Extract the [x, y] coordinate from the center of the cell holding the provided text.  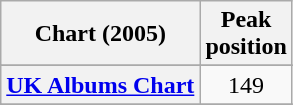
149 [246, 85]
Chart (2005) [100, 34]
Peak position [246, 34]
UK Albums Chart [100, 85]
